Locate the cell with the specified text and output its [x, y] center coordinate. 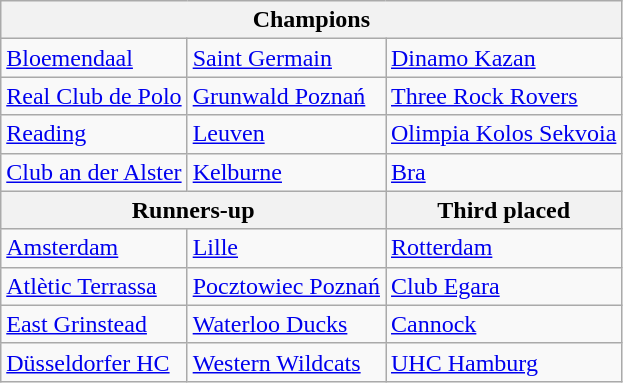
Real Club de Polo [94, 96]
Atlètic Terrassa [94, 286]
Grunwald Poznań [286, 96]
Three Rock Rovers [504, 96]
Runners-up [194, 210]
Waterloo Ducks [286, 324]
Club an der Alster [94, 172]
Cannock [504, 324]
Rotterdam [504, 248]
Bra [504, 172]
Saint Germain [286, 58]
Pocztowiec Poznań [286, 286]
Reading [94, 134]
East Grinstead [94, 324]
UHC Hamburg [504, 362]
Dinamo Kazan [504, 58]
Kelburne [286, 172]
Amsterdam [94, 248]
Olimpia Kolos Sekvoia [504, 134]
Lille [286, 248]
Bloemendaal [94, 58]
Club Egara [504, 286]
Western Wildcats [286, 362]
Leuven [286, 134]
Champions [312, 20]
Düsseldorfer HC [94, 362]
Third placed [504, 210]
